Locate the cell with the specified text and output its [X, Y] center coordinate. 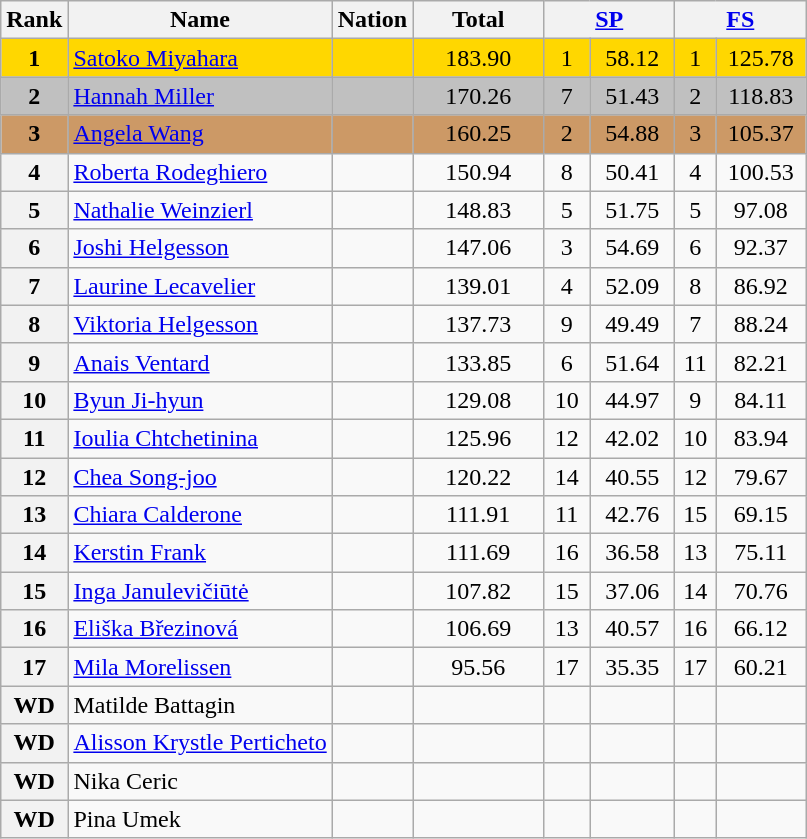
106.69 [478, 629]
97.08 [761, 210]
111.91 [478, 515]
SP [610, 20]
66.12 [761, 629]
Anais Ventard [200, 362]
Name [200, 20]
139.01 [478, 286]
Matilde Battagin [200, 705]
42.02 [632, 438]
Chiara Calderone [200, 515]
Rank [34, 20]
Viktoria Helgesson [200, 324]
125.96 [478, 438]
36.58 [632, 553]
Eliška Březinová [200, 629]
42.76 [632, 515]
Kerstin Frank [200, 553]
Satoko Miyahara [200, 58]
60.21 [761, 667]
Total [478, 20]
75.11 [761, 553]
160.25 [478, 134]
129.08 [478, 400]
82.21 [761, 362]
Nation [372, 20]
79.67 [761, 477]
105.37 [761, 134]
147.06 [478, 248]
40.55 [632, 477]
44.97 [632, 400]
Inga Janulevičiūtė [200, 591]
50.41 [632, 172]
49.49 [632, 324]
FS [740, 20]
51.64 [632, 362]
Roberta Rodeghiero [200, 172]
148.83 [478, 210]
95.56 [478, 667]
52.09 [632, 286]
170.26 [478, 96]
84.11 [761, 400]
107.82 [478, 591]
120.22 [478, 477]
150.94 [478, 172]
Ioulia Chtchetinina [200, 438]
40.57 [632, 629]
118.83 [761, 96]
Angela Wang [200, 134]
100.53 [761, 172]
Mila Morelissen [200, 667]
125.78 [761, 58]
Joshi Helgesson [200, 248]
Alisson Krystle Perticheto [200, 743]
86.92 [761, 286]
137.73 [478, 324]
Hannah Miller [200, 96]
69.15 [761, 515]
35.35 [632, 667]
83.94 [761, 438]
51.43 [632, 96]
70.76 [761, 591]
183.90 [478, 58]
Pina Umek [200, 819]
111.69 [478, 553]
Laurine Lecavelier [200, 286]
58.12 [632, 58]
88.24 [761, 324]
37.06 [632, 591]
92.37 [761, 248]
Byun Ji-hyun [200, 400]
Chea Song-joo [200, 477]
Nathalie Weinzierl [200, 210]
51.75 [632, 210]
54.88 [632, 134]
Nika Ceric [200, 781]
54.69 [632, 248]
133.85 [478, 362]
